Pinpoint the cell where the given text exists, returning its [x, y] midpoint coordinate. 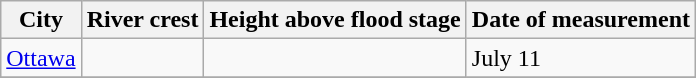
City [41, 20]
Date of measurement [580, 20]
July 11 [580, 58]
Ottawa [41, 58]
Height above flood stage [335, 20]
River crest [142, 20]
